Pinpoint the cell where the given text exists, returning its (x, y) midpoint coordinate. 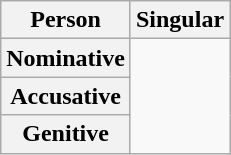
Person (66, 20)
Accusative (66, 96)
Nominative (66, 58)
Singular (180, 20)
Genitive (66, 134)
